Provide the [x, y] coordinate of the cell's center where the given text is located.  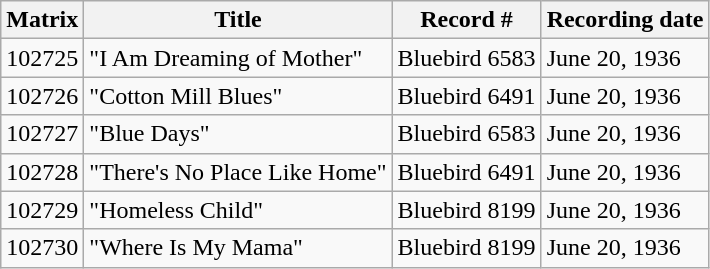
"There's No Place Like Home" [238, 172]
102728 [42, 172]
102727 [42, 134]
"Cotton Mill Blues" [238, 96]
102725 [42, 58]
"Where Is My Mama" [238, 248]
102729 [42, 210]
Recording date [625, 20]
102730 [42, 248]
Title [238, 20]
102726 [42, 96]
"Blue Days" [238, 134]
"I Am Dreaming of Mother" [238, 58]
Record # [466, 20]
"Homeless Child" [238, 210]
Matrix [42, 20]
